Find where the given text appears and provide that cell's center as (x, y) coordinate. 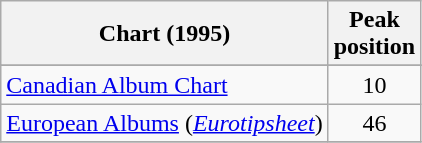
Peakposition (374, 34)
Chart (1995) (164, 34)
46 (374, 123)
European Albums (Eurotipsheet) (164, 123)
Canadian Album Chart (164, 85)
10 (374, 85)
